Detect which cell encompasses the target text, then output its [x, y] center coordinate. 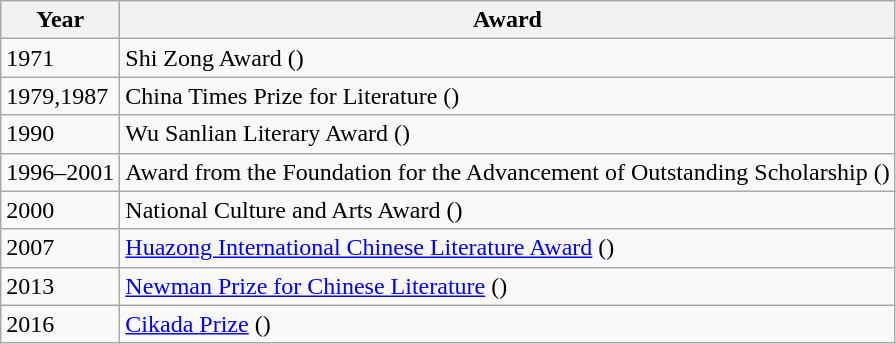
Year [60, 20]
Shi Zong Award () [508, 58]
Newman Prize for Chinese Literature () [508, 286]
1979,1987 [60, 96]
1996–2001 [60, 172]
Award from the Foundation for the Advancement of Outstanding Scholarship () [508, 172]
Award [508, 20]
2013 [60, 286]
Cikada Prize () [508, 324]
National Culture and Arts Award () [508, 210]
2000 [60, 210]
2007 [60, 248]
Huazong International Chinese Literature Award () [508, 248]
1971 [60, 58]
Wu Sanlian Literary Award () [508, 134]
China Times Prize for Literature () [508, 96]
2016 [60, 324]
1990 [60, 134]
